Extract the (x, y) coordinate from the center of the cell holding the provided text.  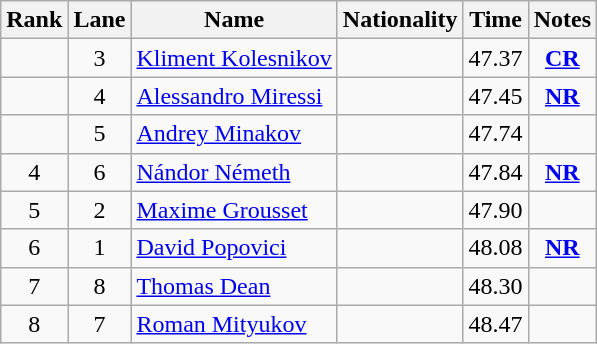
48.30 (496, 286)
Andrey Minakov (234, 134)
3 (100, 58)
47.37 (496, 58)
47.90 (496, 210)
Time (496, 20)
Nationality (400, 20)
Notes (562, 20)
Lane (100, 20)
Rank (34, 20)
47.74 (496, 134)
48.08 (496, 248)
Maxime Grousset (234, 210)
Kliment Kolesnikov (234, 58)
47.84 (496, 172)
Nándor Németh (234, 172)
47.45 (496, 96)
Thomas Dean (234, 286)
Alessandro Miressi (234, 96)
David Popovici (234, 248)
2 (100, 210)
48.47 (496, 324)
Roman Mityukov (234, 324)
1 (100, 248)
Name (234, 20)
CR (562, 58)
